Locate the cell with the specified text and output its [X, Y] center coordinate. 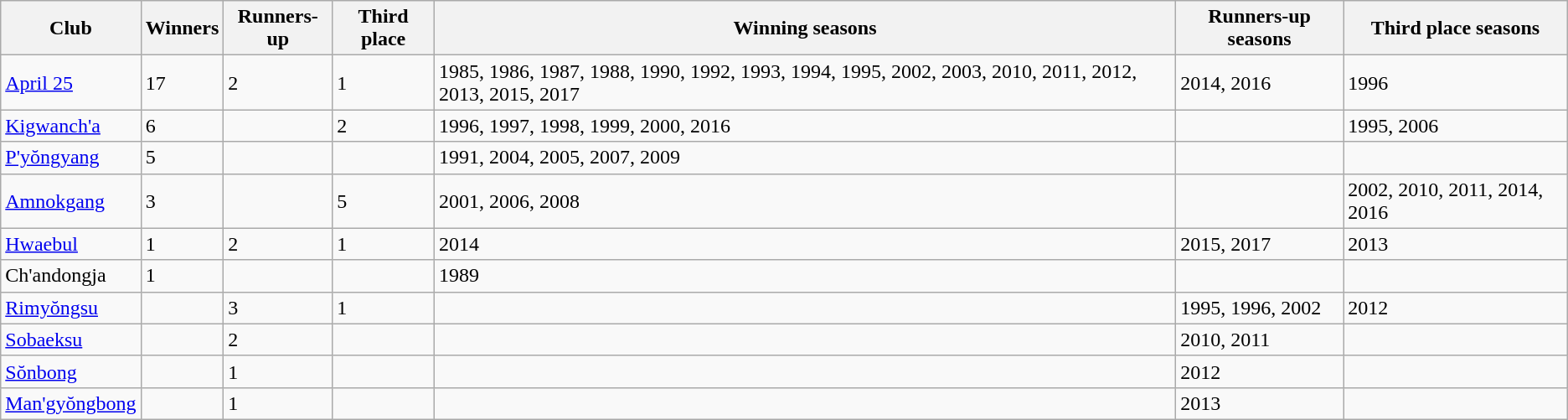
Hwaebul [70, 244]
Runners-up seasons [1260, 29]
Third place seasons [1456, 29]
Sŏnbong [70, 371]
Rimyŏngsu [70, 308]
6 [183, 126]
1995, 2006 [1456, 126]
April 25 [70, 82]
Kigwanch'a [70, 126]
2010, 2011 [1260, 340]
Third place [384, 29]
Ch'andongja [70, 276]
1996 [1456, 82]
Sobaeksu [70, 340]
1996, 1997, 1998, 1999, 2000, 2016 [804, 126]
1991, 2004, 2005, 2007, 2009 [804, 158]
Club [70, 29]
2014, 2016 [1260, 82]
2015, 2017 [1260, 244]
Winners [183, 29]
2014 [804, 244]
Winning seasons [804, 29]
17 [183, 82]
P'yŏngyang [70, 158]
1989 [804, 276]
Man'gyŏngbong [70, 403]
2001, 2006, 2008 [804, 201]
Amnokgang [70, 201]
1985, 1986, 1987, 1988, 1990, 1992, 1993, 1994, 1995, 2002, 2003, 2010, 2011, 2012, 2013, 2015, 2017 [804, 82]
1995, 1996, 2002 [1260, 308]
2002, 2010, 2011, 2014, 2016 [1456, 201]
Runners-up [278, 29]
